Extract the (x, y) coordinate from the center of the cell holding the provided text.  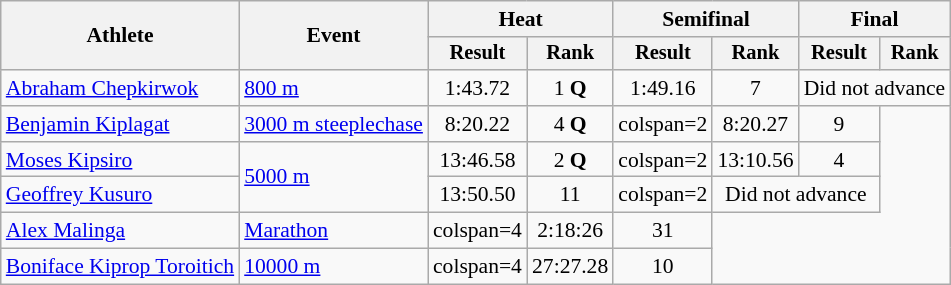
9 (840, 124)
31 (662, 231)
1:49.16 (662, 88)
Benjamin Kiplagat (120, 124)
Event (334, 36)
13:10.56 (755, 160)
Semifinal (706, 19)
2:18:26 (570, 231)
27:27.28 (570, 267)
Heat (520, 19)
8:20.27 (755, 124)
5000 m (334, 178)
800 m (334, 88)
13:50.50 (478, 195)
Abraham Chepkirwok (120, 88)
4 Q (570, 124)
Geoffrey Kusuro (120, 195)
3000 m steeplechase (334, 124)
4 (840, 160)
10000 m (334, 267)
7 (755, 88)
Marathon (334, 231)
1 Q (570, 88)
Alex Malinga (120, 231)
Moses Kipsiro (120, 160)
Athlete (120, 36)
Final (875, 19)
10 (662, 267)
11 (570, 195)
Boniface Kiprop Toroitich (120, 267)
13:46.58 (478, 160)
2 Q (570, 160)
1:43.72 (478, 88)
8:20.22 (478, 124)
